Provide the (X, Y) coordinate of the cell's center where the given text is located.  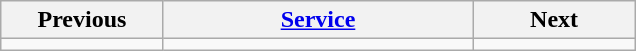
Next (554, 20)
Service (318, 20)
Previous (82, 20)
